Return [x, y] of the center of cell containing provided text 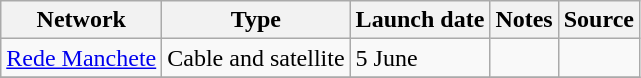
Network [82, 20]
Notes [524, 20]
Launch date [420, 20]
Rede Manchete [82, 58]
Cable and satellite [256, 58]
Source [598, 20]
Type [256, 20]
5 June [420, 58]
